Output the (x, y) coordinate of the center of the cell containing the given text.  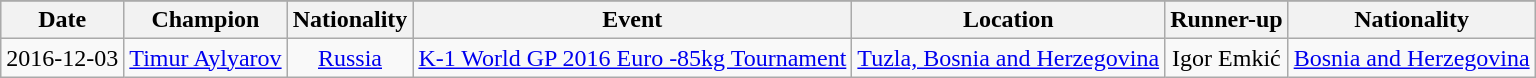
Russia (350, 58)
K-1 World GP 2016 Euro -85kg Tournament (632, 58)
Event (632, 20)
Date (62, 20)
Igor Emkić (1227, 58)
Timur Aylyarov (206, 58)
Bosnia and Herzegovina (1412, 58)
Champion (206, 20)
Runner-up (1227, 20)
Tuzla, Bosnia and Herzegovina (1008, 58)
Location (1008, 20)
2016-12-03 (62, 58)
